Extract the (x, y) coordinate from the center of the cell holding the provided text.  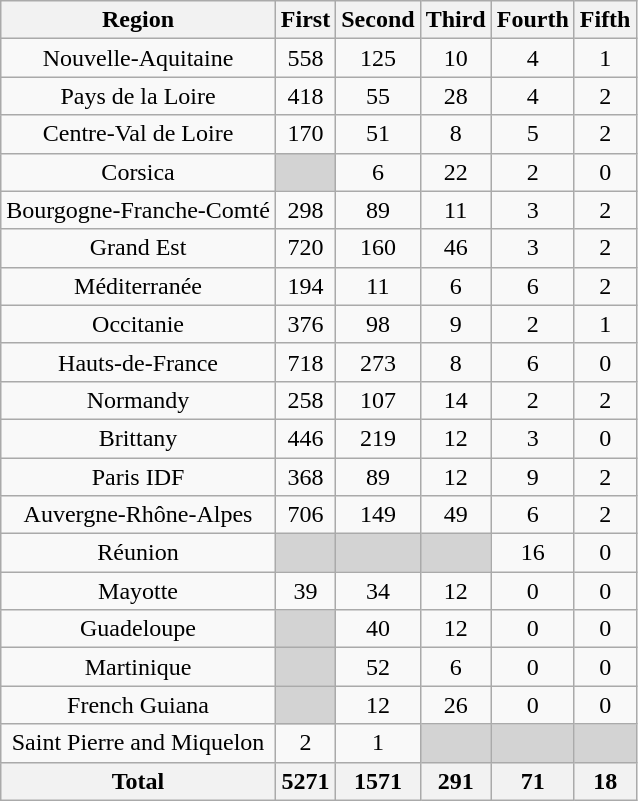
Third (456, 20)
273 (378, 362)
22 (456, 172)
71 (532, 781)
Pays de la Loire (138, 96)
194 (305, 286)
718 (305, 362)
720 (305, 248)
10 (456, 58)
16 (532, 553)
French Guiana (138, 705)
107 (378, 400)
Region (138, 20)
Méditerranée (138, 286)
368 (305, 477)
1571 (378, 781)
170 (305, 134)
Martinique (138, 667)
28 (456, 96)
Mayotte (138, 591)
Hauts-de-France (138, 362)
Saint Pierre and Miquelon (138, 743)
34 (378, 591)
Total (138, 781)
Fourth (532, 20)
Brittany (138, 438)
446 (305, 438)
26 (456, 705)
39 (305, 591)
376 (305, 324)
558 (305, 58)
418 (305, 96)
Second (378, 20)
Occitanie (138, 324)
125 (378, 58)
14 (456, 400)
5271 (305, 781)
51 (378, 134)
18 (605, 781)
Guadeloupe (138, 629)
Paris IDF (138, 477)
Corsica (138, 172)
219 (378, 438)
291 (456, 781)
55 (378, 96)
First (305, 20)
49 (456, 515)
Centre-Val de Loire (138, 134)
706 (305, 515)
40 (378, 629)
298 (305, 210)
46 (456, 248)
Fifth (605, 20)
5 (532, 134)
Auvergne-Rhône-Alpes (138, 515)
Nouvelle-Aquitaine (138, 58)
149 (378, 515)
52 (378, 667)
Réunion (138, 553)
98 (378, 324)
Grand Est (138, 248)
160 (378, 248)
258 (305, 400)
Bourgogne-Franche-Comté (138, 210)
Normandy (138, 400)
